Determine the [X, Y] coordinate at the center of the cell enclosing the given text.  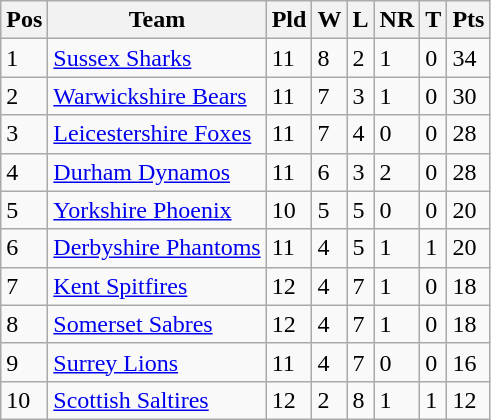
Warwickshire Bears [157, 96]
Sussex Sharks [157, 58]
Kent Spitfires [157, 286]
T [434, 20]
9 [24, 362]
L [360, 20]
Leicestershire Foxes [157, 134]
34 [468, 58]
Durham Dynamos [157, 172]
Team [157, 20]
Scottish Saltires [157, 400]
Yorkshire Phoenix [157, 210]
Pts [468, 20]
16 [468, 362]
Pld [289, 20]
30 [468, 96]
Somerset Sabres [157, 324]
W [330, 20]
Pos [24, 20]
Surrey Lions [157, 362]
NR [397, 20]
Derbyshire Phantoms [157, 248]
